Determine the [x, y] coordinate at the center of the cell enclosing the given text.  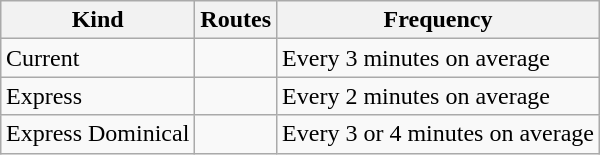
Current [97, 58]
Kind [97, 20]
Every 2 minutes on average [438, 96]
Every 3 or 4 minutes on average [438, 134]
Frequency [438, 20]
Express [97, 96]
Every 3 minutes on average [438, 58]
Express Dominical [97, 134]
Routes [236, 20]
